Identify which cell holds the provided text, then report its [X, Y] central coordinate. 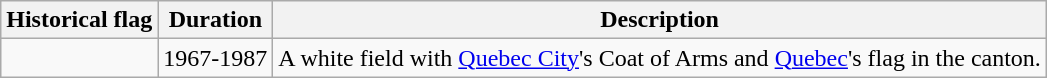
Description [660, 20]
1967-1987 [216, 58]
Duration [216, 20]
A white field with Quebec City's Coat of Arms and Quebec's flag in the canton. [660, 58]
Historical flag [80, 20]
